Return the (X, Y) coordinate for the center point of the cell that contains the specified text.  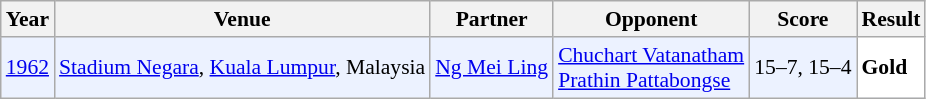
Ng Mei Ling (492, 68)
1962 (28, 68)
Result (890, 19)
Year (28, 19)
15–7, 15–4 (802, 68)
Score (802, 19)
Chuchart Vatanatham Prathin Pattabongse (651, 68)
Partner (492, 19)
Opponent (651, 19)
Venue (242, 19)
Gold (890, 68)
Stadium Negara, Kuala Lumpur, Malaysia (242, 68)
